Return the (x, y) coordinate for the center point of the cell that contains the specified text.  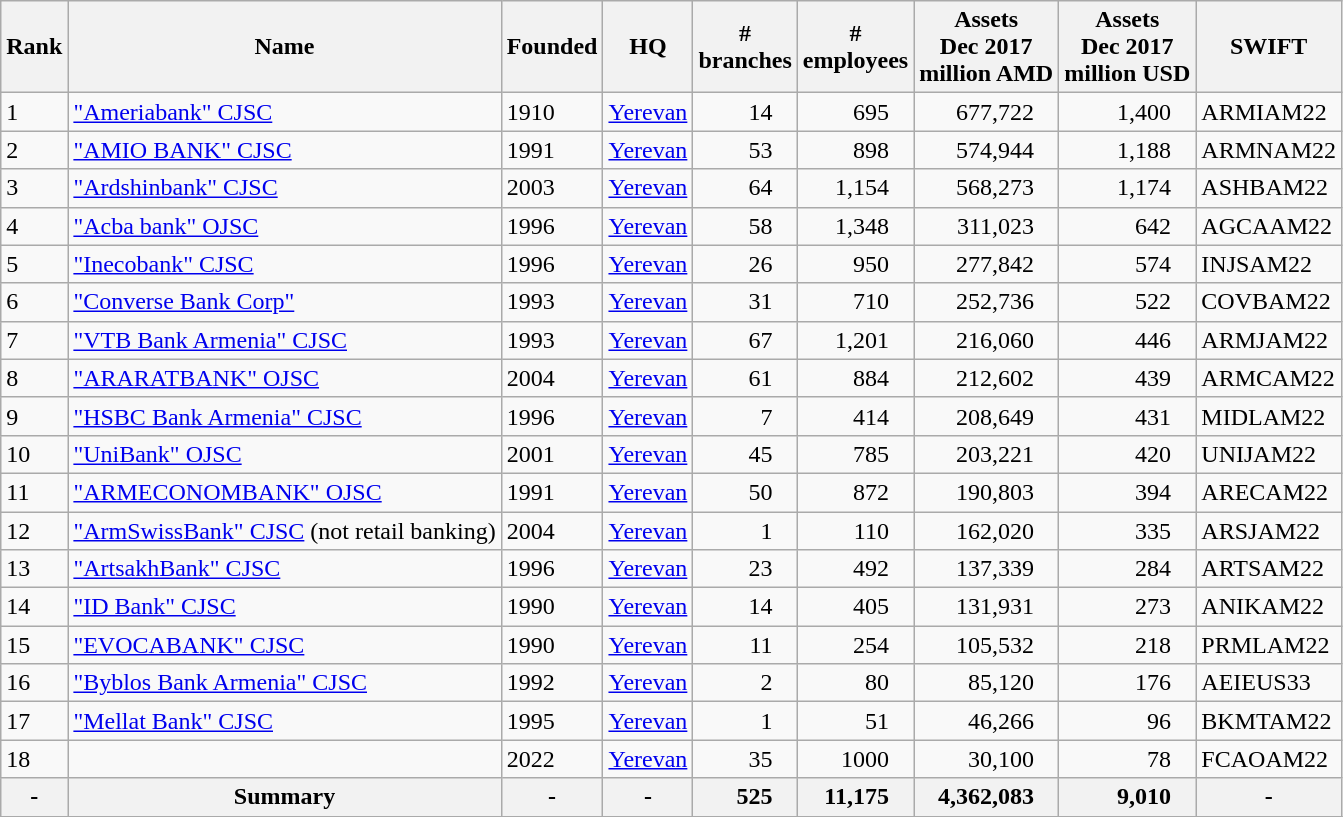
492 (855, 569)
COVBAM22 (1269, 302)
30,100 (986, 759)
ASHBAM22 (1269, 188)
254 (855, 645)
522 (1128, 302)
17 (34, 721)
"ArmSwissBank" CJSC (not retail banking) (284, 531)
898 (855, 150)
INJSAM22 (1269, 264)
3 (34, 188)
"ARARATBANK" OJSC (284, 378)
16 (34, 683)
35 (745, 759)
"Acba bank" OJSC (284, 226)
Summary (284, 797)
ARMCAM22 (1269, 378)
1,201 (855, 340)
11,175 (855, 797)
218 (1128, 645)
414 (855, 416)
# employees (855, 47)
131,931 (986, 607)
568,273 (986, 188)
18 (34, 759)
80 (855, 683)
950 (855, 264)
UNIJAM22 (1269, 454)
13 (34, 569)
525 (745, 797)
677,722 (986, 112)
AEIEUS33 (1269, 683)
31 (745, 302)
HQ (648, 47)
Rank (34, 47)
252,736 (986, 302)
695 (855, 112)
137,339 (986, 569)
208,649 (986, 416)
61 (745, 378)
"Inecobank" CJSC (284, 264)
45 (745, 454)
"EVOCABANK" CJSC (284, 645)
"HSBC Bank Armenia" CJSC (284, 416)
405 (855, 607)
785 (855, 454)
"Ameriabank" CJSC (284, 112)
710 (855, 302)
394 (1128, 492)
MIDLAM22 (1269, 416)
BKMTAM22 (1269, 721)
439 (1128, 378)
5 (34, 264)
ARMNAM22 (1269, 150)
284 (1128, 569)
58 (745, 226)
10 (34, 454)
Founded (552, 47)
85,120 (986, 683)
ARECAM22 (1269, 492)
162,020 (986, 531)
574,944 (986, 150)
431 (1128, 416)
12 (34, 531)
51 (855, 721)
"Converse Bank Corp" (284, 302)
1000 (855, 759)
"Byblos Bank Armenia" CJSC (284, 683)
78 (1128, 759)
216,060 (986, 340)
"ArtsakhBank" CJSC (284, 569)
1,348 (855, 226)
1992 (552, 683)
446 (1128, 340)
6 (34, 302)
15 (34, 645)
"AMIO BANK" CJSC (284, 150)
4 (34, 226)
2003 (552, 188)
9,010 (1128, 797)
26 (745, 264)
190,803 (986, 492)
273 (1128, 607)
64 (745, 188)
50 (745, 492)
420 (1128, 454)
1910 (552, 112)
176 (1128, 683)
23 (745, 569)
110 (855, 531)
Assets Dec 2017 million USD (1128, 47)
"Mellat Bank" CJSC (284, 721)
1995 (552, 721)
8 (34, 378)
ARMJAM22 (1269, 340)
ARMIAM22 (1269, 112)
ARSJAM22 (1269, 531)
2001 (552, 454)
203,221 (986, 454)
ANIKAM22 (1269, 607)
# branches (745, 47)
1,174 (1128, 188)
9 (34, 416)
872 (855, 492)
642 (1128, 226)
884 (855, 378)
FCAOAM22 (1269, 759)
"Ardshinbank" CJSC (284, 188)
"ID Bank" CJSC (284, 607)
1,400 (1128, 112)
AGCAAM22 (1269, 226)
"ARMECONOMBANK" OJSC (284, 492)
SWIFT (1269, 47)
4,362,083 (986, 797)
335 (1128, 531)
212,602 (986, 378)
Name (284, 47)
46,266 (986, 721)
1,154 (855, 188)
96 (1128, 721)
53 (745, 150)
311,023 (986, 226)
"VTB Bank Armenia" CJSC (284, 340)
105,532 (986, 645)
67 (745, 340)
PRMLAM22 (1269, 645)
1,188 (1128, 150)
277,842 (986, 264)
ARTSAM22 (1269, 569)
574 (1128, 264)
Assets Dec 2017 million AMD (986, 47)
2022 (552, 759)
"UniBank" OJSC (284, 454)
